Output the [x, y] coordinate of the center of the cell containing the given text.  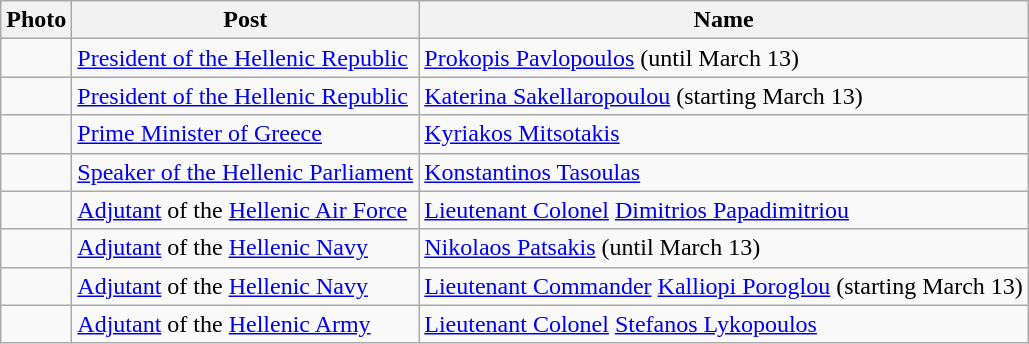
Prime Minister of Greece [246, 134]
Nikolaos Patsakis (until March 13) [724, 248]
Name [724, 20]
Konstantinos Tasoulas [724, 172]
Speaker of the Hellenic Parliament [246, 172]
Adjutant of the Hellenic Army [246, 324]
Photo [36, 20]
Post [246, 20]
Lieutenant Commander Kalliopi Poroglou (starting March 13) [724, 286]
Katerina Sakellaropoulou (starting March 13) [724, 96]
Lieutenant Colonel Stefanos Lykopoulos [724, 324]
Adjutant of the Hellenic Air Force [246, 210]
Prokopis Pavlopoulos (until March 13) [724, 58]
Lieutenant Colonel Dimitrios Papadimitriou [724, 210]
Kyriakos Mitsotakis [724, 134]
